Detect which cell encompasses the target text, then output its (x, y) center coordinate. 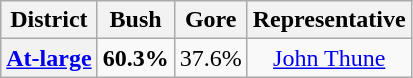
At-large (49, 58)
60.3% (136, 58)
37.6% (210, 58)
Representative (329, 20)
John Thune (329, 58)
Gore (210, 20)
District (49, 20)
Bush (136, 20)
